Output the [X, Y] coordinate of the center of the cell containing the given text.  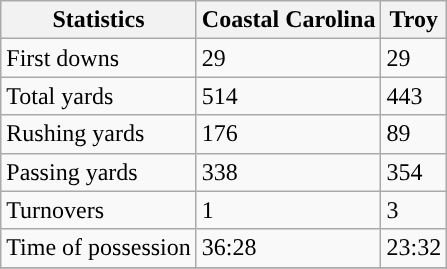
Turnovers [99, 210]
1 [288, 210]
3 [414, 210]
Coastal Carolina [288, 20]
176 [288, 134]
36:28 [288, 248]
514 [288, 96]
Rushing yards [99, 134]
Total yards [99, 96]
Statistics [99, 20]
354 [414, 172]
338 [288, 172]
Troy [414, 20]
Passing yards [99, 172]
89 [414, 134]
Time of possession [99, 248]
First downs [99, 58]
443 [414, 96]
23:32 [414, 248]
